Capture the cell that displays the provided text and extract its (x, y) central coordinate. 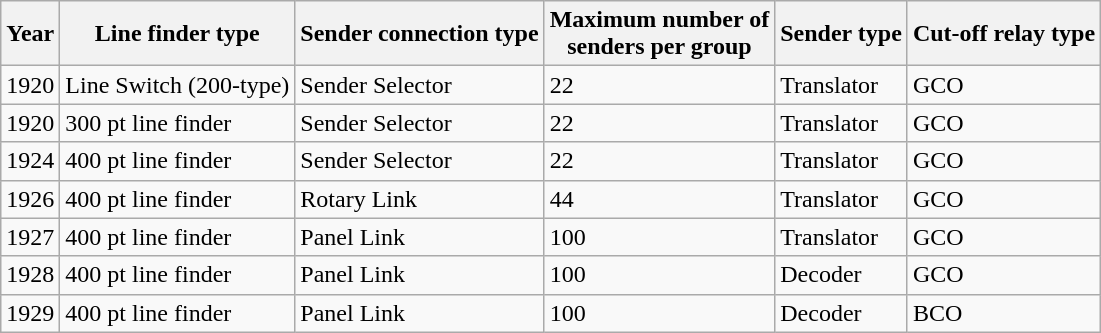
Year (30, 34)
1926 (30, 199)
Sender connection type (420, 34)
1928 (30, 275)
Line Switch (200-type) (178, 85)
1929 (30, 313)
BCO (1004, 313)
44 (660, 199)
Maximum number ofsenders per group (660, 34)
Cut-off relay type (1004, 34)
300 pt line finder (178, 123)
Line finder type (178, 34)
1927 (30, 237)
Rotary Link (420, 199)
Sender type (842, 34)
1924 (30, 161)
